Pinpoint the cell where the given text exists, returning its (x, y) midpoint coordinate. 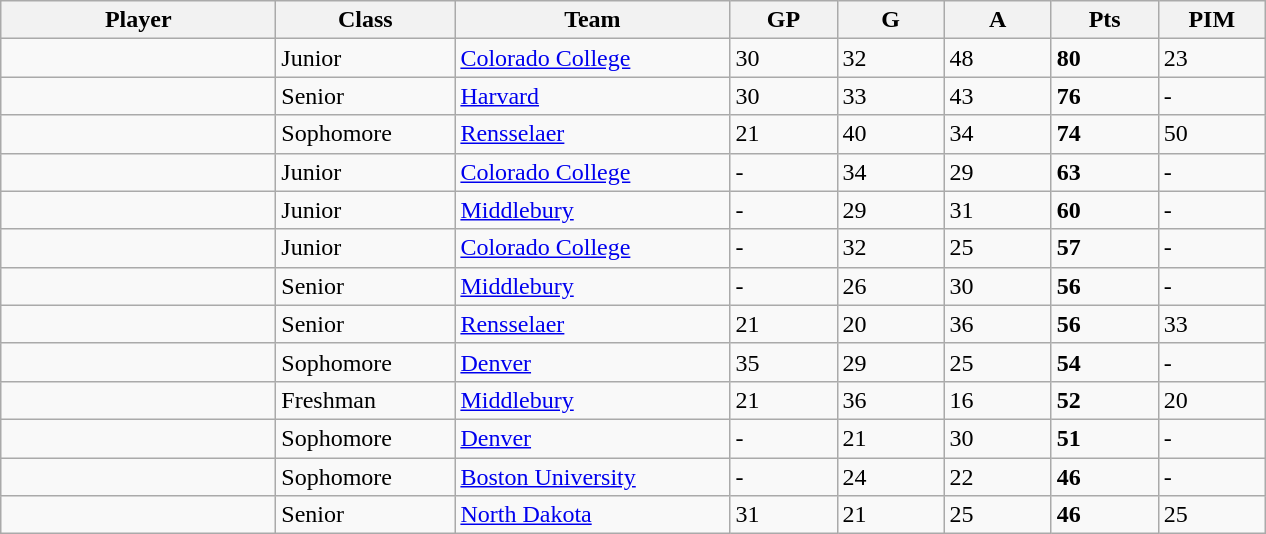
76 (1104, 96)
Player (138, 20)
52 (1104, 400)
43 (998, 96)
60 (1104, 210)
80 (1104, 58)
Pts (1104, 20)
48 (998, 58)
North Dakota (592, 515)
54 (1104, 362)
51 (1104, 438)
22 (998, 477)
Harvard (592, 96)
74 (1104, 134)
50 (1212, 134)
63 (1104, 172)
24 (890, 477)
35 (784, 362)
40 (890, 134)
23 (1212, 58)
GP (784, 20)
Team (592, 20)
Freshman (366, 400)
Class (366, 20)
Boston University (592, 477)
G (890, 20)
PIM (1212, 20)
26 (890, 286)
A (998, 20)
16 (998, 400)
57 (1104, 248)
